Capture the cell that displays the provided text and extract its (X, Y) central coordinate. 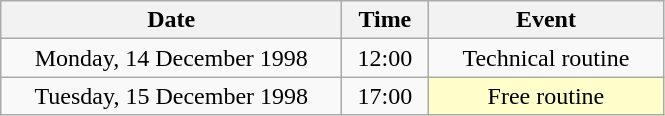
Free routine (546, 96)
17:00 (385, 96)
12:00 (385, 58)
Monday, 14 December 1998 (172, 58)
Event (546, 20)
Time (385, 20)
Technical routine (546, 58)
Tuesday, 15 December 1998 (172, 96)
Date (172, 20)
